Identify which cell holds the provided text, then report its (x, y) central coordinate. 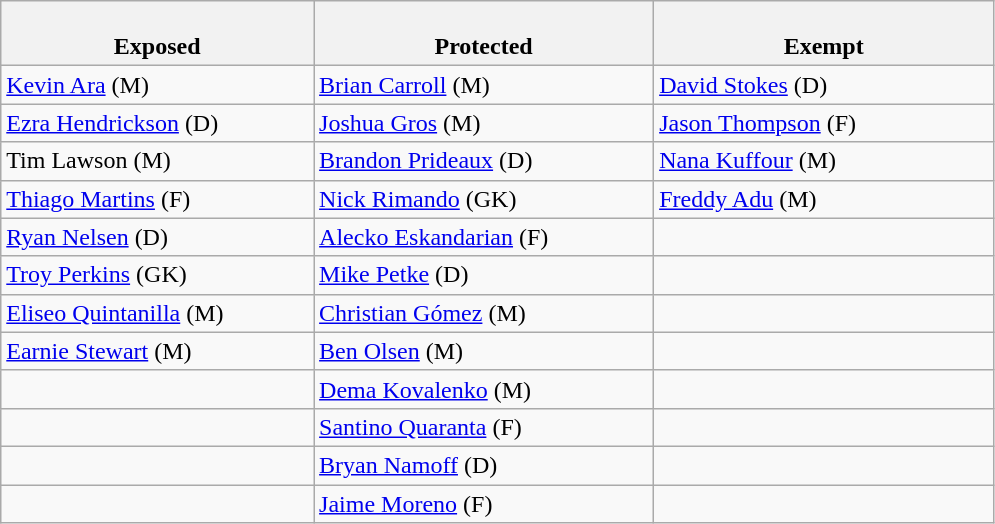
Ryan Nelsen (D) (158, 237)
Alecko Eskandarian (F) (484, 237)
Brandon Prideaux (D) (484, 161)
Mike Petke (D) (484, 275)
Eliseo Quintanilla (M) (158, 313)
Earnie Stewart (M) (158, 351)
David Stokes (D) (824, 85)
Exempt (824, 34)
Protected (484, 34)
Exposed (158, 34)
Jason Thompson (F) (824, 123)
Joshua Gros (M) (484, 123)
Dema Kovalenko (M) (484, 389)
Santino Quaranta (F) (484, 427)
Ben Olsen (M) (484, 351)
Ezra Hendrickson (D) (158, 123)
Freddy Adu (M) (824, 199)
Troy Perkins (GK) (158, 275)
Brian Carroll (M) (484, 85)
Christian Gómez (M) (484, 313)
Kevin Ara (M) (158, 85)
Thiago Martins (F) (158, 199)
Nana Kuffour (M) (824, 161)
Bryan Namoff (D) (484, 465)
Tim Lawson (M) (158, 161)
Nick Rimando (GK) (484, 199)
Jaime Moreno (F) (484, 503)
